Extract the [X, Y] coordinate from the center of the cell holding the provided text.  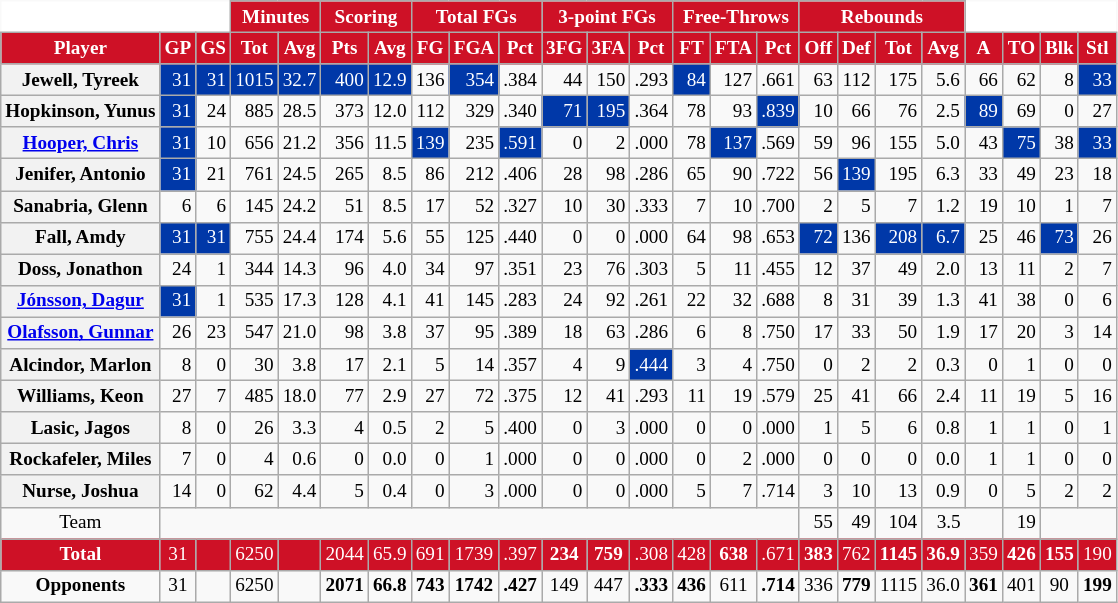
149 [564, 586]
.700 [778, 206]
265 [345, 175]
56 [818, 175]
.308 [652, 554]
0.8 [944, 428]
638 [734, 554]
.653 [778, 238]
.671 [778, 554]
Blk [1059, 48]
426 [1021, 554]
.440 [520, 238]
86 [430, 175]
428 [692, 554]
.406 [520, 175]
547 [255, 333]
383 [818, 554]
401 [1021, 586]
28.5 [300, 111]
Alcindor, Marlon [80, 365]
Doss, Jonathon [80, 270]
.375 [520, 396]
52 [474, 206]
Total [80, 554]
4.1 [390, 301]
344 [255, 270]
Jewell, Tyreek [80, 80]
92 [608, 301]
77 [345, 396]
.283 [520, 301]
Player [80, 48]
Off [818, 48]
22 [692, 301]
0.4 [390, 491]
16 [1097, 396]
11.5 [390, 143]
485 [255, 396]
150 [608, 80]
17.3 [300, 301]
.688 [778, 301]
.444 [652, 365]
3.5 [944, 523]
.397 [520, 554]
Nurse, Joshua [80, 491]
51 [345, 206]
93 [734, 111]
73 [1059, 238]
1015 [255, 80]
779 [856, 586]
A [983, 48]
1.9 [944, 333]
FG [430, 48]
.351 [520, 270]
Minutes [276, 17]
36.9 [944, 554]
32.7 [300, 80]
Hooper, Chris [80, 143]
GP [178, 48]
1.3 [944, 301]
Free-Throws [736, 17]
3FG [564, 48]
.340 [520, 111]
3.3 [300, 428]
Lasic, Jagos [80, 428]
104 [898, 523]
34 [430, 270]
.839 [778, 111]
20 [1021, 333]
Pts [345, 48]
Rebounds [882, 17]
FTA [734, 48]
Rockafeler, Miles [80, 460]
759 [608, 554]
75 [1021, 143]
9 [608, 365]
24.2 [300, 206]
1115 [898, 586]
400 [345, 80]
36.0 [944, 586]
3FA [608, 48]
Def [856, 48]
.722 [778, 175]
691 [430, 554]
65 [692, 175]
127 [734, 80]
14.3 [300, 270]
2.4 [944, 396]
0.9 [944, 491]
190 [1097, 554]
128 [345, 301]
1.2 [944, 206]
69 [1021, 111]
65.9 [390, 554]
329 [474, 111]
125 [474, 238]
TO [1021, 48]
0.6 [300, 460]
.661 [778, 80]
Fall, Amdy [80, 238]
447 [608, 586]
89 [983, 111]
46 [1021, 238]
.400 [520, 428]
1145 [898, 554]
.591 [520, 143]
FT [692, 48]
50 [898, 333]
Stl [1097, 48]
2.0 [944, 270]
Total FGs [476, 17]
Jónsson, Dagur [80, 301]
.427 [520, 586]
373 [345, 111]
885 [255, 111]
4.4 [300, 491]
.364 [652, 111]
21 [214, 175]
43 [983, 143]
28 [564, 175]
2044 [345, 554]
656 [255, 143]
64 [692, 238]
361 [983, 586]
71 [564, 111]
199 [1097, 586]
359 [983, 554]
1739 [474, 554]
6.7 [944, 238]
59 [818, 143]
.384 [520, 80]
Team [80, 523]
.455 [778, 270]
.579 [778, 396]
755 [255, 238]
Opponents [80, 586]
535 [255, 301]
2071 [345, 586]
.261 [652, 301]
0.5 [390, 428]
.327 [520, 206]
356 [345, 143]
66.8 [390, 586]
18.0 [300, 396]
Jenifer, Antonio [80, 175]
212 [474, 175]
21.2 [300, 143]
32 [734, 301]
611 [734, 586]
.303 [652, 270]
Scoring [366, 17]
24.5 [300, 175]
Olafsson, Gunnar [80, 333]
21.0 [300, 333]
3-point FGs [608, 17]
95 [474, 333]
137 [734, 143]
Hopkinson, Yunus [80, 111]
743 [430, 586]
GS [214, 48]
175 [898, 80]
.357 [520, 365]
336 [818, 586]
208 [898, 238]
97 [474, 270]
235 [474, 143]
84 [692, 80]
FGA [474, 48]
2.1 [390, 365]
24.4 [300, 238]
12.0 [390, 111]
1742 [474, 586]
12.9 [390, 80]
234 [564, 554]
4.0 [390, 270]
762 [856, 554]
436 [692, 586]
2.9 [390, 396]
Sanabria, Glenn [80, 206]
.389 [520, 333]
0.3 [944, 365]
174 [345, 238]
354 [474, 80]
Williams, Keon [80, 396]
5.0 [944, 143]
39 [898, 301]
44 [564, 80]
2.5 [944, 111]
6.3 [944, 175]
761 [255, 175]
.569 [778, 143]
